Capture the cell that displays the provided text and extract its [X, Y] central coordinate. 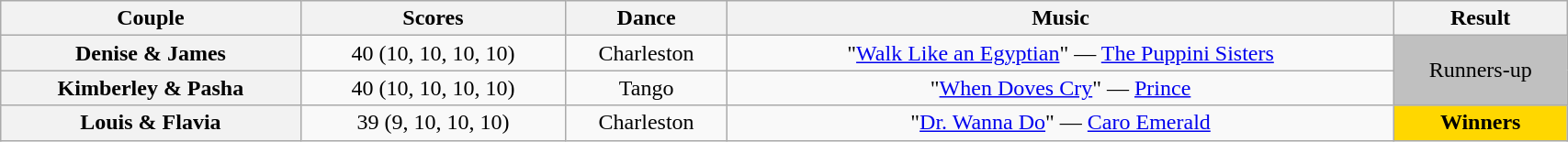
39 (9, 10, 10, 10) [434, 123]
Denise & James [151, 53]
Scores [434, 18]
Louis & Flavia [151, 123]
"Dr. Wanna Do" — Caro Emerald [1060, 123]
Tango [647, 88]
Music [1060, 18]
Dance [647, 18]
Result [1481, 18]
Winners [1481, 123]
Kimberley & Pasha [151, 88]
Couple [151, 18]
"When Doves Cry" — Prince [1060, 88]
"Walk Like an Egyptian" — The Puppini Sisters [1060, 53]
Runners-up [1481, 71]
